From the cell containing the given text, extract its center point as (X, Y) coordinate. 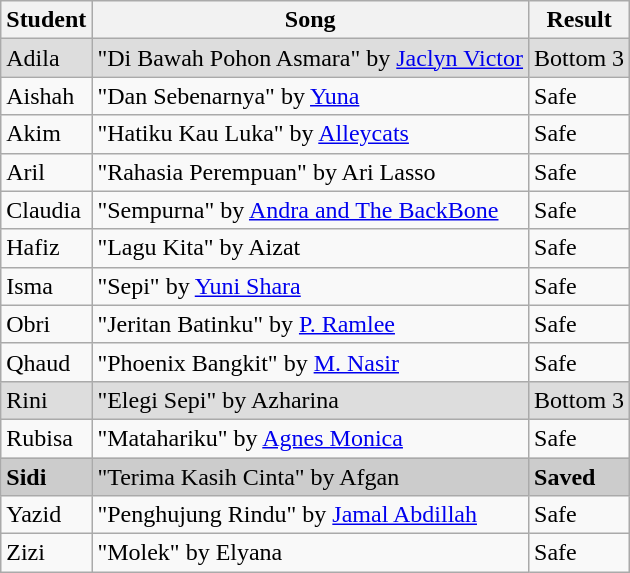
"Lagu Kita" by Aizat (310, 248)
Rini (46, 400)
Claudia (46, 210)
"Molek" by Elyana (310, 553)
Sidi (46, 477)
Aishah (46, 96)
Saved (580, 477)
Isma (46, 286)
"Sempurna" by Andra and The BackBone (310, 210)
Akim (46, 134)
"Sepi" by Yuni Shara (310, 286)
"Terima Kasih Cinta" by Afgan (310, 477)
"Phoenix Bangkit" by M. Nasir (310, 362)
"Matahariku" by Agnes Monica (310, 438)
Song (310, 20)
Aril (46, 172)
"Rahasia Perempuan" by Ari Lasso (310, 172)
Yazid (46, 515)
Qhaud (46, 362)
Adila (46, 58)
"Penghujung Rindu" by Jamal Abdillah (310, 515)
Hafiz (46, 248)
"Hatiku Kau Luka" by Alleycats (310, 134)
Obri (46, 324)
Student (46, 20)
Result (580, 20)
Zizi (46, 553)
"Elegi Sepi" by Azharina (310, 400)
"Dan Sebenarnya" by Yuna (310, 96)
Rubisa (46, 438)
"Di Bawah Pohon Asmara" by Jaclyn Victor (310, 58)
"Jeritan Batinku" by P. Ramlee (310, 324)
